Return the (X, Y) coordinate for the center point of the cell that contains the specified text.  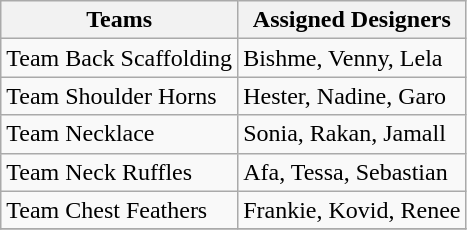
Team Chest Feathers (120, 210)
Team Necklace (120, 134)
Team Back Scaffolding (120, 58)
Afa, Tessa, Sebastian (352, 172)
Hester, Nadine, Garo (352, 96)
Assigned Designers (352, 20)
Frankie, Kovid, Renee (352, 210)
Team Shoulder Horns (120, 96)
Teams (120, 20)
Bishme, Venny, Lela (352, 58)
Team Neck Ruffles (120, 172)
Sonia, Rakan, Jamall (352, 134)
